Scan for the cell matching the given text and deliver its (x, y) coordinate at center. 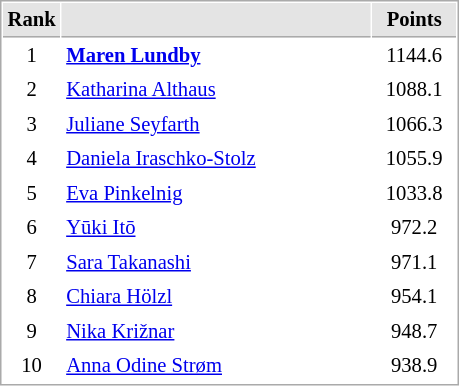
6 (32, 228)
Yūki Itō (216, 228)
Sara Takanashi (216, 262)
Points (414, 20)
1144.6 (414, 56)
4 (32, 158)
Katharina Althaus (216, 90)
5 (32, 194)
1 (32, 56)
1055.9 (414, 158)
972.2 (414, 228)
Anna Odine Strøm (216, 366)
938.9 (414, 366)
948.7 (414, 332)
Nika Križnar (216, 332)
971.1 (414, 262)
Rank (32, 20)
9 (32, 332)
954.1 (414, 296)
1033.8 (414, 194)
Daniela Iraschko-Stolz (216, 158)
Juliane Seyfarth (216, 124)
7 (32, 262)
8 (32, 296)
10 (32, 366)
Chiara Hölzl (216, 296)
Maren Lundby (216, 56)
1088.1 (414, 90)
3 (32, 124)
Eva Pinkelnig (216, 194)
1066.3 (414, 124)
2 (32, 90)
